Search for the cell housing the specified text and yield its [X, Y] center coordinate. 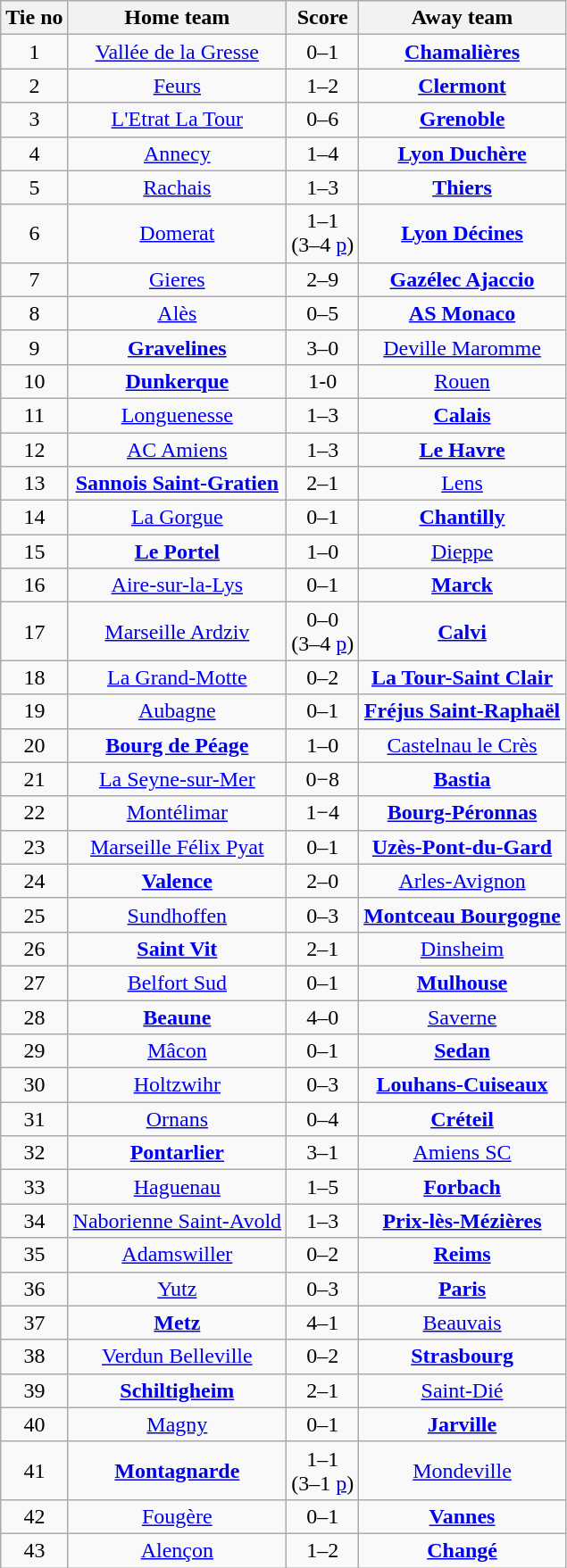
0–6 [323, 120]
20 [34, 745]
Vallée de la Gresse [177, 52]
La Gorgue [177, 518]
Adamswiller [177, 1255]
Chantilly [463, 518]
Paris [463, 1289]
Amiens SC [463, 1153]
1-0 [323, 381]
Bourg de Péage [177, 745]
37 [34, 1323]
Mondeville [463, 1471]
Holtzwihr [177, 1085]
Belfort Sud [177, 983]
3–0 [323, 347]
Thiers [463, 187]
1−4 [323, 813]
Sannois Saint-Gratien [177, 484]
Lens [463, 484]
21 [34, 779]
16 [34, 585]
0−8 [323, 779]
Metz [177, 1323]
25 [34, 915]
13 [34, 484]
Vannes [463, 1516]
Aire-sur-la-Lys [177, 585]
2 [34, 86]
Aubagne [177, 711]
Rachais [177, 187]
1–1 (3–4 p) [323, 234]
Le Portel [177, 552]
4 [34, 153]
14 [34, 518]
Schiltigheim [177, 1390]
Beaune [177, 1016]
Pontarlier [177, 1153]
Tie no [34, 18]
Longuenesse [177, 415]
Home team [177, 18]
Marseille Ardziv [177, 632]
AC Amiens [177, 449]
0–0 (3–4 p) [323, 632]
35 [34, 1255]
1 [34, 52]
6 [34, 234]
Valence [177, 881]
33 [34, 1187]
3 [34, 120]
11 [34, 415]
Clermont [463, 86]
Mâcon [177, 1051]
Deville Maromme [463, 347]
Lyon Duchère [463, 153]
Ornans [177, 1119]
4–1 [323, 1323]
Arles-Avignon [463, 881]
Grenoble [463, 120]
Fréjus Saint-Raphaël [463, 711]
Rouen [463, 381]
36 [34, 1289]
Louhans-Cuiseaux [463, 1085]
Gazélec Ajaccio [463, 279]
Lyon Décines [463, 234]
4–0 [323, 1016]
2–0 [323, 881]
Montceau Bourgogne [463, 915]
Uzès-Pont-du-Gard [463, 847]
Mulhouse [463, 983]
3–1 [323, 1153]
1–1 (3–1 p) [323, 1471]
42 [34, 1516]
Créteil [463, 1119]
Score [323, 18]
43 [34, 1550]
Saint Vit [177, 949]
30 [34, 1085]
0–5 [323, 313]
Gieres [177, 279]
31 [34, 1119]
Montagnarde [177, 1471]
18 [34, 677]
38 [34, 1356]
28 [34, 1016]
Annecy [177, 153]
Bourg-Péronnas [463, 813]
10 [34, 381]
Montélimar [177, 813]
29 [34, 1051]
15 [34, 552]
40 [34, 1424]
Calais [463, 415]
23 [34, 847]
Changé [463, 1550]
34 [34, 1221]
5 [34, 187]
Alès [177, 313]
7 [34, 279]
32 [34, 1153]
Feurs [177, 86]
Alençon [177, 1550]
Away team [463, 18]
Chamalières [463, 52]
Strasbourg [463, 1356]
0–4 [323, 1119]
Yutz [177, 1289]
Marseille Félix Pyat [177, 847]
9 [34, 347]
La Tour-Saint Clair [463, 677]
Dunkerque [177, 381]
19 [34, 711]
L'Etrat La Tour [177, 120]
8 [34, 313]
Saint-Dié [463, 1390]
Marck [463, 585]
41 [34, 1471]
22 [34, 813]
Sundhoffen [177, 915]
Jarville [463, 1424]
17 [34, 632]
39 [34, 1390]
Forbach [463, 1187]
Fougère [177, 1516]
Magny [177, 1424]
12 [34, 449]
27 [34, 983]
La Grand-Motte [177, 677]
Castelnau le Crès [463, 745]
26 [34, 949]
Le Havre [463, 449]
1–4 [323, 153]
Sedan [463, 1051]
Dieppe [463, 552]
Saverne [463, 1016]
Naborienne Saint-Avold [177, 1221]
Verdun Belleville [177, 1356]
Reims [463, 1255]
Domerat [177, 234]
Gravelines [177, 347]
La Seyne-sur-Mer [177, 779]
Dinsheim [463, 949]
2–9 [323, 279]
Prix-lès-Mézières [463, 1221]
24 [34, 881]
Bastia [463, 779]
Calvi [463, 632]
AS Monaco [463, 313]
Beauvais [463, 1323]
1–5 [323, 1187]
Haguenau [177, 1187]
